Pinpoint the cell where the given text exists, returning its (x, y) midpoint coordinate. 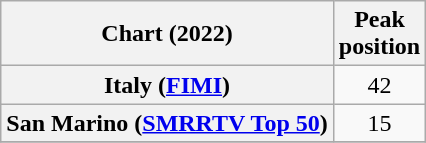
Italy (FIMI) (168, 85)
42 (379, 85)
Peakposition (379, 34)
San Marino (SMRRTV Top 50) (168, 123)
15 (379, 123)
Chart (2022) (168, 34)
